Output the [X, Y] coordinate of the center of the cell containing the given text.  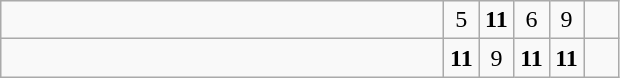
6 [532, 20]
5 [462, 20]
